Return (x, y) of the center of cell containing provided text 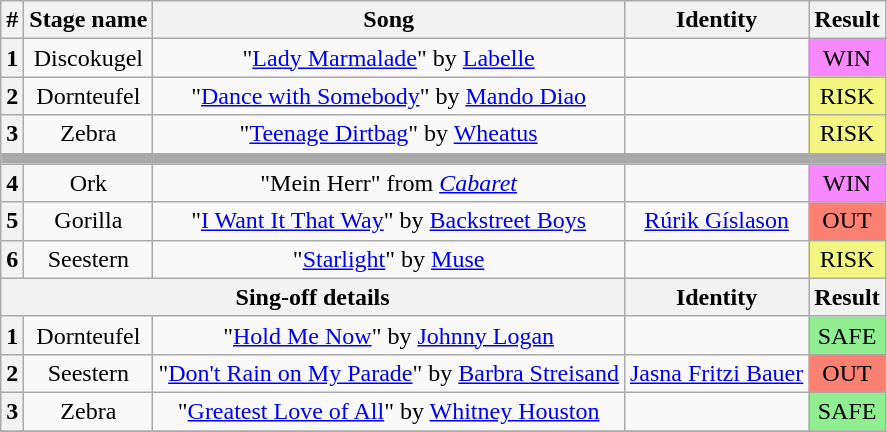
"Don't Rain on My Parade" by Barbra Streisand (389, 373)
Sing-off details (313, 297)
"Starlight" by Muse (389, 259)
Song (389, 20)
Jasna Fritzi Bauer (716, 373)
"Dance with Somebody" by Mando Diao (389, 96)
"I Want It That Way" by Backstreet Boys (389, 221)
Discokugel (88, 58)
"Lady Marmalade" by Labelle (389, 58)
6 (12, 259)
Gorilla (88, 221)
# (12, 20)
Rúrik Gíslason (716, 221)
"Greatest Love of All" by Whitney Houston (389, 411)
4 (12, 183)
"Mein Herr" from Cabaret (389, 183)
Ork (88, 183)
Stage name (88, 20)
"Teenage Dirtbag" by Wheatus (389, 134)
5 (12, 221)
"Hold Me Now" by Johnny Logan (389, 335)
